Find where the given text appears and provide that cell's center as (x, y) coordinate. 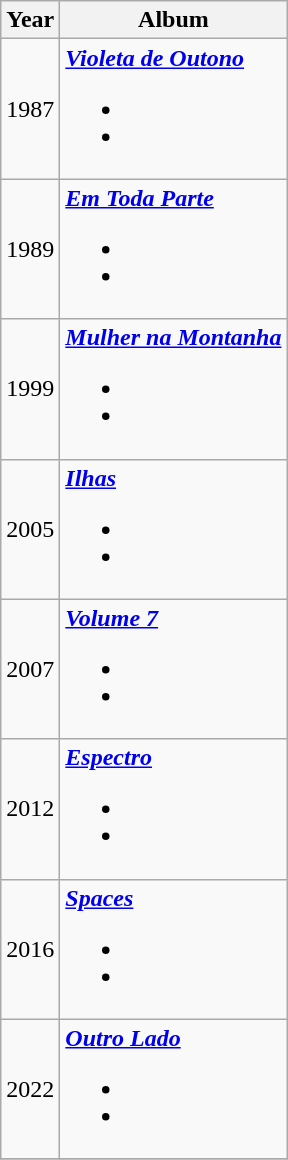
Album (174, 20)
2022 (30, 1089)
Spaces (174, 949)
1999 (30, 389)
2005 (30, 529)
Outro Lado (174, 1089)
Em Toda Parte (174, 249)
Violeta de Outono (174, 109)
Ilhas (174, 529)
1987 (30, 109)
Mulher na Montanha (174, 389)
2016 (30, 949)
Espectro (174, 809)
Year (30, 20)
2012 (30, 809)
Volume 7 (174, 669)
2007 (30, 669)
1989 (30, 249)
